Provide the (X, Y) coordinate of the cell's center where the given text is located.  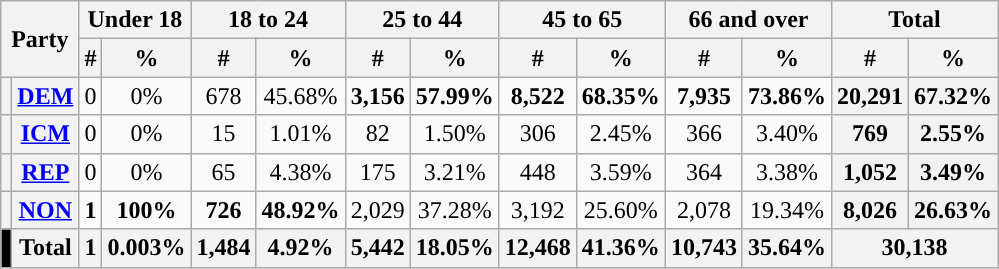
1.01% (300, 134)
678 (224, 96)
57.99% (454, 96)
726 (224, 210)
41.36% (620, 248)
82 (378, 134)
25 to 44 (422, 20)
12,468 (538, 248)
366 (704, 134)
306 (538, 134)
3.40% (786, 134)
68.35% (620, 96)
364 (704, 172)
NON (46, 210)
3,192 (538, 210)
8,026 (870, 210)
25.60% (620, 210)
100% (146, 210)
2,078 (704, 210)
10,743 (704, 248)
4.38% (300, 172)
DEM (46, 96)
37.28% (454, 210)
175 (378, 172)
7,935 (704, 96)
1,052 (870, 172)
8,522 (538, 96)
2.45% (620, 134)
4.92% (300, 248)
448 (538, 172)
35.64% (786, 248)
3.38% (786, 172)
20,291 (870, 96)
15 (224, 134)
48.92% (300, 210)
2,029 (378, 210)
3.21% (454, 172)
3.49% (954, 172)
45.68% (300, 96)
65 (224, 172)
1,484 (224, 248)
0.003% (146, 248)
18 to 24 (268, 20)
2.55% (954, 134)
Under 18 (135, 20)
19.34% (786, 210)
73.86% (786, 96)
REP (46, 172)
Party (40, 39)
26.63% (954, 210)
66 and over (748, 20)
45 to 65 (582, 20)
1.50% (454, 134)
3.59% (620, 172)
5,442 (378, 248)
67.32% (954, 96)
18.05% (454, 248)
769 (870, 134)
ICM (46, 134)
30,138 (914, 248)
3,156 (378, 96)
